Scan for the cell matching the given text and deliver its [X, Y] coordinate at center. 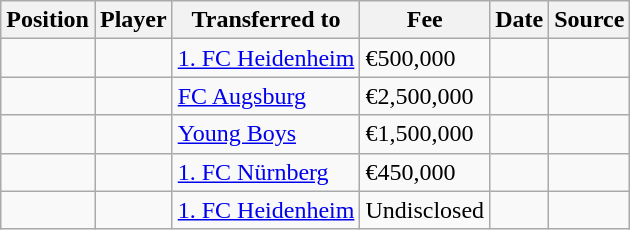
Transferred to [266, 20]
Date [520, 20]
1. FC Nürnberg [266, 172]
€1,500,000 [425, 134]
€500,000 [425, 58]
€2,500,000 [425, 96]
Fee [425, 20]
Source [590, 20]
FC Augsburg [266, 96]
Undisclosed [425, 210]
Young Boys [266, 134]
Player [133, 20]
Position [48, 20]
€450,000 [425, 172]
